Pinpoint the cell where the given text exists, returning its [X, Y] midpoint coordinate. 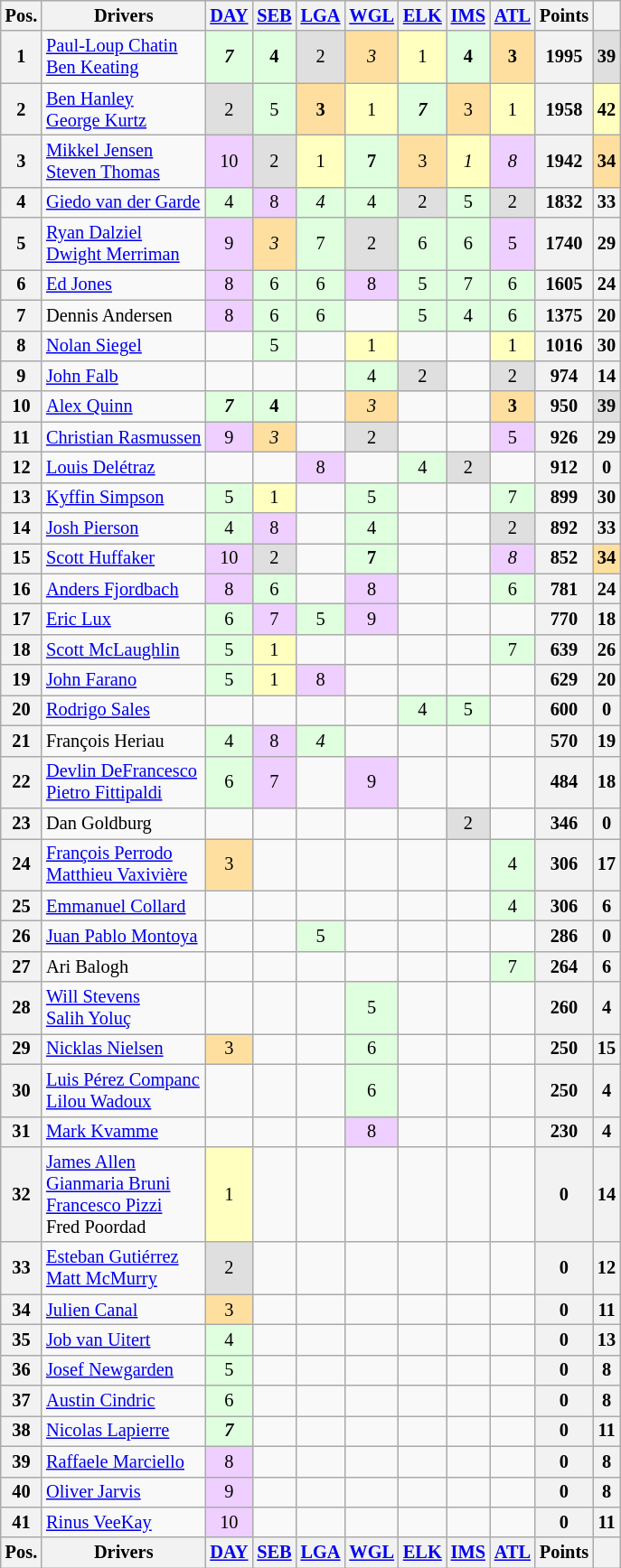
Alex Quinn [123, 406]
1958 [564, 109]
Oliver Jarvis [123, 1492]
Josh Pierson [123, 528]
Nicolas Lapierre [123, 1431]
Rinus VeeKay [123, 1522]
974 [564, 376]
1995 [564, 57]
Scott McLaughlin [123, 649]
1740 [564, 244]
Job van Uitert [123, 1339]
770 [564, 619]
781 [564, 589]
629 [564, 680]
Julien Canal [123, 1310]
36 [22, 1370]
Rodrigo Sales [123, 710]
Louis Delétraz [123, 467]
1016 [564, 346]
25 [22, 906]
Anders Fjordbach [123, 589]
Mark Kvamme [123, 1132]
230 [564, 1132]
1605 [564, 285]
Ryan Dalziel Dwight Merriman [123, 244]
600 [564, 710]
260 [564, 1008]
32 [22, 1194]
346 [564, 823]
40 [22, 1492]
31 [22, 1132]
Paul-Loup Chatin Ben Keating [123, 57]
Austin Cindric [123, 1401]
28 [22, 1008]
Christian Rasmussen [123, 437]
899 [564, 498]
Nicklas Nielsen [123, 1049]
16 [22, 589]
41 [22, 1522]
570 [564, 741]
23 [22, 823]
484 [564, 782]
Kyffin Simpson [123, 498]
Will Stevens Salih Yoluç [123, 1008]
John Falb [123, 376]
Devlin DeFrancesco Pietro Fittipaldi [123, 782]
Mikkel Jensen Steven Thomas [123, 161]
892 [564, 528]
Luis Pérez Companc Lilou Wadoux [123, 1090]
926 [564, 437]
950 [564, 406]
François Perrodo Matthieu Vaxivière [123, 864]
22 [22, 782]
John Farano [123, 680]
Esteban Gutiérrez Matt McMurry [123, 1268]
38 [22, 1431]
37 [22, 1401]
Ben Hanley George Kurtz [123, 109]
264 [564, 966]
Giedo van der Garde [123, 202]
Eric Lux [123, 619]
Juan Pablo Montoya [123, 936]
Josef Newgarden [123, 1370]
1942 [564, 161]
Nolan Siegel [123, 346]
286 [564, 936]
James Allen Gianmaria Bruni Francesco Pizzi Fred Poordad [123, 1194]
852 [564, 558]
Dan Goldburg [123, 823]
21 [22, 741]
639 [564, 649]
Dennis Andersen [123, 315]
Raffaele Marciello [123, 1461]
1832 [564, 202]
Scott Huffaker [123, 558]
Emmanuel Collard [123, 906]
François Heriau [123, 741]
42 [607, 109]
1375 [564, 315]
27 [22, 966]
912 [564, 467]
Ari Balogh [123, 966]
35 [22, 1339]
Ed Jones [123, 285]
